Output the (x, y) coordinate of the center of the cell containing the given text.  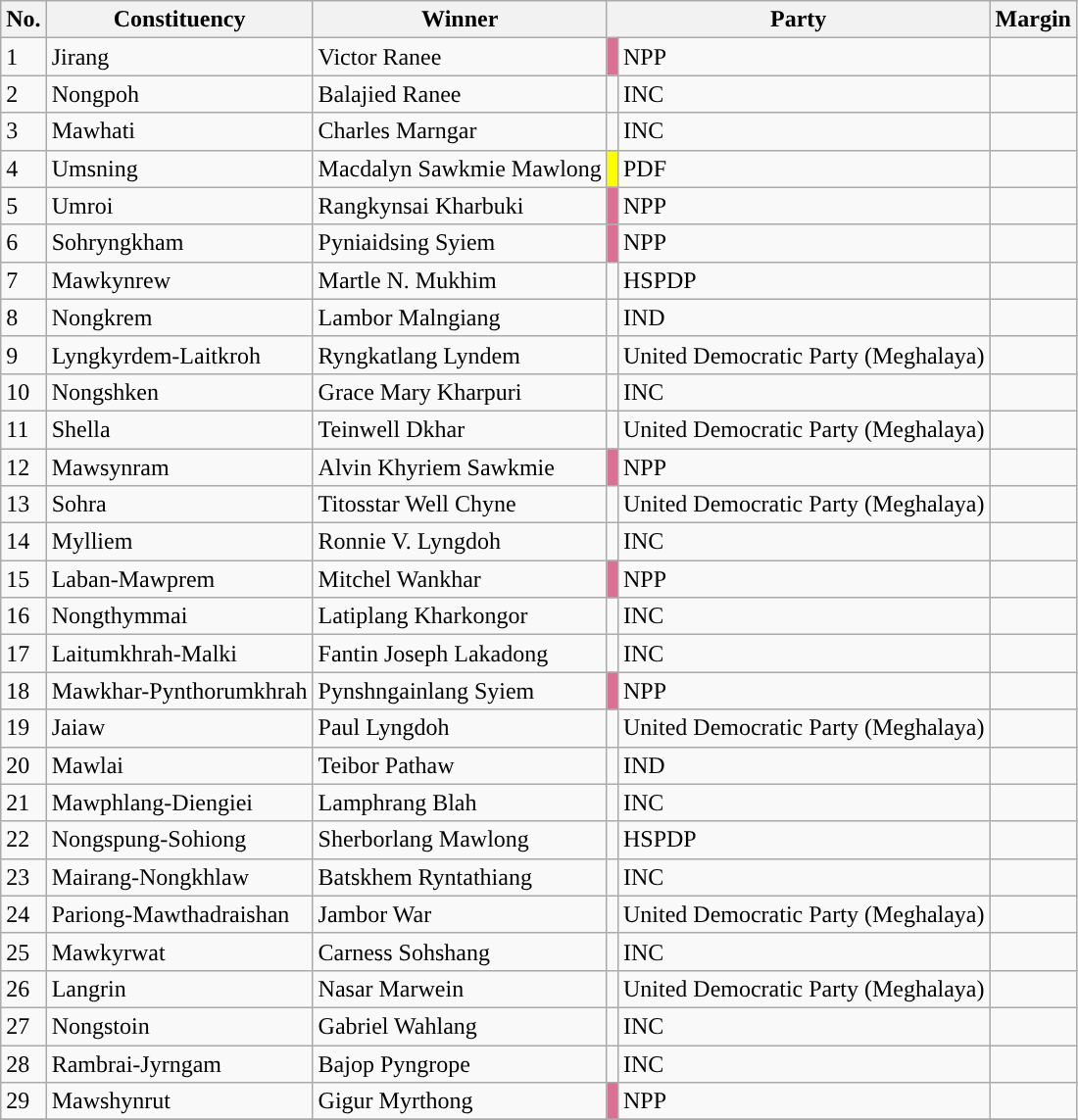
22 (24, 840)
Nongstoin (179, 1026)
11 (24, 429)
25 (24, 951)
5 (24, 206)
1 (24, 57)
Mylliem (179, 542)
PDF (804, 169)
Margin (1033, 20)
3 (24, 131)
16 (24, 616)
Nongthymmai (179, 616)
Laitumkhrah-Malki (179, 654)
Party (798, 20)
Gigur Myrthong (460, 1101)
Langrin (179, 989)
13 (24, 505)
Shella (179, 429)
Mawphlang-Diengiei (179, 803)
Victor Ranee (460, 57)
24 (24, 914)
Nongpoh (179, 94)
Jambor War (460, 914)
Lamphrang Blah (460, 803)
26 (24, 989)
Mairang-Nongkhlaw (179, 877)
10 (24, 392)
6 (24, 243)
28 (24, 1063)
Carness Sohshang (460, 951)
7 (24, 280)
15 (24, 579)
Jirang (179, 57)
17 (24, 654)
Nongspung-Sohiong (179, 840)
Nasar Marwein (460, 989)
Mawhati (179, 131)
Pynshngainlang Syiem (460, 691)
21 (24, 803)
Rambrai-Jyrngam (179, 1063)
Ryngkatlang Lyndem (460, 355)
Rangkynsai Kharbuki (460, 206)
Pariong-Mawthadraishan (179, 914)
Sohryngkham (179, 243)
Mawsynram (179, 467)
Mawkhar-Pynthorumkhrah (179, 691)
Balajied Ranee (460, 94)
Latiplang Kharkongor (460, 616)
Sohra (179, 505)
Fantin Joseph Lakadong (460, 654)
27 (24, 1026)
Ronnie V. Lyngdoh (460, 542)
Umsning (179, 169)
2 (24, 94)
4 (24, 169)
Nongkrem (179, 317)
20 (24, 765)
Mitchel Wankhar (460, 579)
8 (24, 317)
Jaiaw (179, 728)
Constituency (179, 20)
Macdalyn Sawkmie Mawlong (460, 169)
Bajop Pyngrope (460, 1063)
Laban-Mawprem (179, 579)
Batskhem Ryntathiang (460, 877)
19 (24, 728)
Lambor Malngiang (460, 317)
Grace Mary Kharpuri (460, 392)
Lyngkyrdem-Laitkroh (179, 355)
12 (24, 467)
Nongshken (179, 392)
Mawshynrut (179, 1101)
No. (24, 20)
Teinwell Dkhar (460, 429)
Pyniaidsing Syiem (460, 243)
9 (24, 355)
Sherborlang Mawlong (460, 840)
23 (24, 877)
Mawkynrew (179, 280)
Mawkyrwat (179, 951)
Martle N. Mukhim (460, 280)
Winner (460, 20)
Mawlai (179, 765)
14 (24, 542)
Paul Lyngdoh (460, 728)
29 (24, 1101)
Alvin Khyriem Sawkmie (460, 467)
Teibor Pathaw (460, 765)
Charles Marngar (460, 131)
Umroi (179, 206)
Titosstar Well Chyne (460, 505)
18 (24, 691)
Gabriel Wahlang (460, 1026)
